Search for the cell housing the specified text and yield its (X, Y) center coordinate. 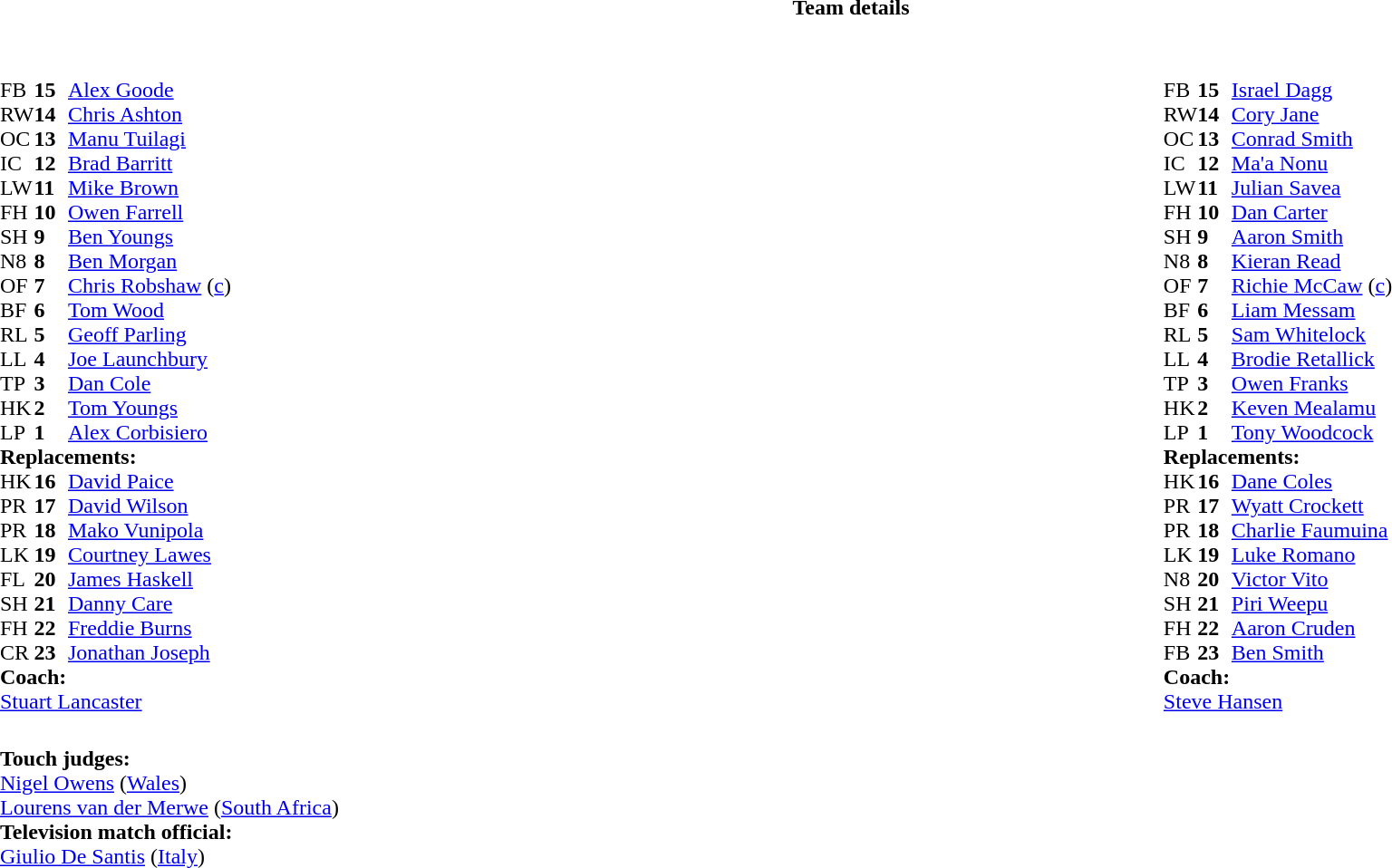
Cory Jane (1312, 114)
David Paice (150, 482)
Ben Youngs (150, 237)
Sam Whitelock (1312, 335)
Chris Robshaw (c) (150, 286)
Tom Youngs (150, 408)
David Wilson (150, 506)
Kieran Read (1312, 261)
CR (17, 652)
Brodie Retallick (1312, 359)
Dan Cole (150, 384)
Israel Dagg (1312, 91)
Steve Hansen (1278, 701)
James Haskell (150, 580)
Tony Woodcock (1312, 433)
Brad Barritt (150, 163)
Conrad Smith (1312, 140)
Victor Vito (1312, 580)
Stuart Lancaster (116, 701)
Joe Launchbury (150, 359)
Dan Carter (1312, 212)
Charlie Faumuina (1312, 531)
Dane Coles (1312, 482)
Danny Care (150, 603)
Ben Morgan (150, 261)
Freddie Burns (150, 629)
Mike Brown (150, 188)
Julian Savea (1312, 188)
Owen Farrell (150, 212)
FL (17, 580)
Piri Weepu (1312, 603)
Alex Corbisiero (150, 433)
Wyatt Crockett (1312, 506)
Manu Tuilagi (150, 140)
Chris Ashton (150, 114)
Courtney Lawes (150, 555)
Alex Goode (150, 91)
Luke Romano (1312, 555)
Owen Franks (1312, 384)
Ben Smith (1312, 652)
Aaron Cruden (1312, 629)
Tom Wood (150, 310)
Aaron Smith (1312, 237)
Keven Mealamu (1312, 408)
Mako Vunipola (150, 531)
Geoff Parling (150, 335)
Ma'a Nonu (1312, 163)
Richie McCaw (c) (1312, 286)
Jonathan Joseph (150, 652)
Liam Messam (1312, 310)
